Return the (X, Y) coordinate for the center point of the cell that contains the specified text.  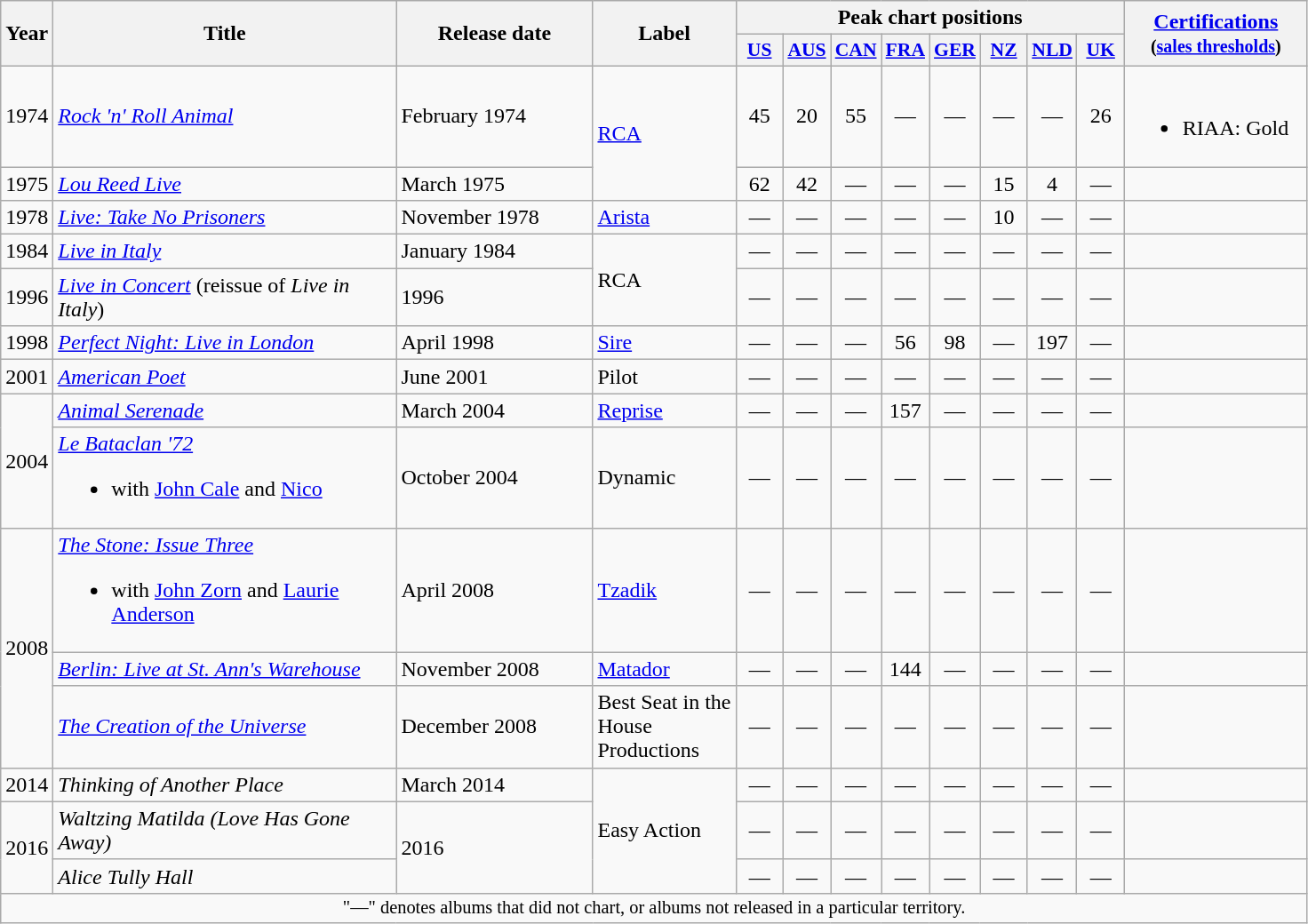
98 (954, 343)
Dynamic (665, 478)
March 2014 (494, 785)
Easy Action (665, 830)
RIAA: Gold (1216, 115)
December 2008 (494, 727)
American Poet (225, 377)
55 (857, 115)
"—" denotes albums that did not chart, or albums not released in a particular territory. (654, 908)
56 (905, 343)
197 (1052, 343)
The Creation of the Universe (225, 727)
Rock 'n' Roll Animal (225, 115)
2004 (27, 460)
Alice Tully Hall (225, 876)
Animal Serenade (225, 410)
10 (1004, 218)
1974 (27, 115)
FRA (905, 51)
March 1975 (494, 184)
Arista (665, 218)
Sire (665, 343)
November 1978 (494, 218)
Reprise (665, 410)
Lou Reed Live (225, 184)
US (759, 51)
Certifications(sales thresholds) (1216, 34)
Le Bataclan '72with John Cale and Nico (225, 478)
AUS (807, 51)
March 2004 (494, 410)
Live: Take No Prisoners (225, 218)
The Stone: Issue Threewith John Zorn and Laurie Anderson (225, 590)
Best Seat in the House Productions (665, 727)
1975 (27, 184)
Peak chart positions (929, 18)
Tzadik (665, 590)
Waltzing Matilda (Love Has Gone Away) (225, 830)
2008 (27, 648)
GER (954, 51)
April 2008 (494, 590)
Perfect Night: Live in London (225, 343)
Label (665, 34)
Live in Italy (225, 251)
February 1974 (494, 115)
26 (1100, 115)
October 2004 (494, 478)
Release date (494, 34)
2014 (27, 785)
15 (1004, 184)
1998 (27, 343)
144 (905, 669)
November 2008 (494, 669)
NZ (1004, 51)
4 (1052, 184)
62 (759, 184)
2001 (27, 377)
Title (225, 34)
45 (759, 115)
Thinking of Another Place (225, 785)
157 (905, 410)
42 (807, 184)
Year (27, 34)
April 1998 (494, 343)
UK (1100, 51)
CAN (857, 51)
Live in Concert (reissue of Live in Italy) (225, 297)
Berlin: Live at St. Ann's Warehouse (225, 669)
Matador (665, 669)
January 1984 (494, 251)
Pilot (665, 377)
1978 (27, 218)
20 (807, 115)
June 2001 (494, 377)
1984 (27, 251)
NLD (1052, 51)
